Find where the given text appears and provide that cell's center as [x, y] coordinate. 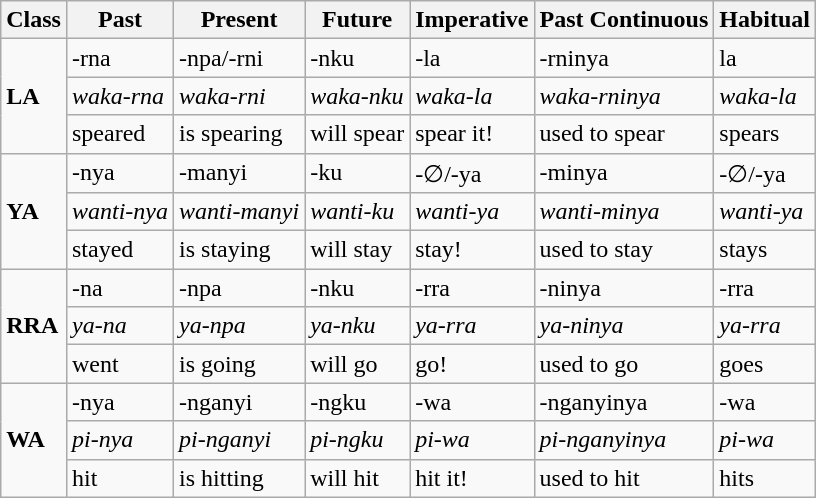
Past Continuous [624, 20]
waka-nku [358, 96]
-npa [240, 288]
hit [120, 478]
-la [472, 58]
-na [120, 288]
wanti-minya [624, 212]
-manyi [240, 173]
LA [34, 96]
ya-nku [358, 326]
used to go [624, 364]
pi-nya [120, 440]
is staying [240, 250]
spears [765, 134]
waka-rna [120, 96]
wanti-nya [120, 212]
-rna [120, 58]
WA [34, 440]
hits [765, 478]
hit it! [472, 478]
la [765, 58]
is spearing [240, 134]
-nganyinya [624, 402]
-rninya [624, 58]
pi-nganyinya [624, 440]
goes [765, 364]
will stay [358, 250]
-npa/-rni [240, 58]
-ngku [358, 402]
-nganyi [240, 402]
is going [240, 364]
ya-npa [240, 326]
pi-ngku [358, 440]
-minya [624, 173]
ya-na [120, 326]
waka-rninya [624, 96]
pi-nganyi [240, 440]
used to hit [624, 478]
wanti-manyi [240, 212]
will spear [358, 134]
stayed [120, 250]
Class [34, 20]
will hit [358, 478]
Present [240, 20]
-ku [358, 173]
will go [358, 364]
Future [358, 20]
went [120, 364]
RRA [34, 326]
stay! [472, 250]
is hitting [240, 478]
ya-ninya [624, 326]
Past [120, 20]
-ninya [624, 288]
go! [472, 364]
stays [765, 250]
Imperative [472, 20]
speared [120, 134]
used to spear [624, 134]
used to stay [624, 250]
spear it! [472, 134]
waka-rni [240, 96]
Habitual [765, 20]
YA [34, 211]
wanti-ku [358, 212]
